Search for the cell housing the specified text and yield its [x, y] center coordinate. 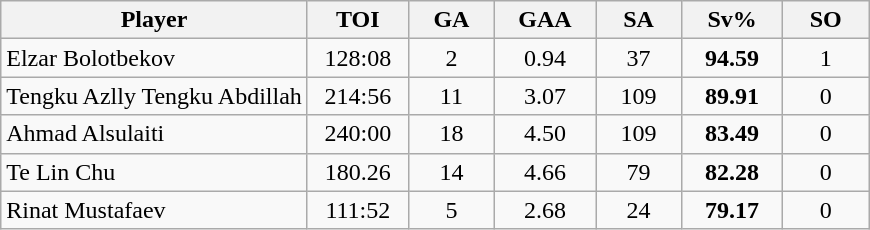
18 [451, 134]
11 [451, 96]
2.68 [544, 210]
24 [639, 210]
89.91 [732, 96]
4.66 [544, 172]
GAA [544, 20]
79 [639, 172]
0.94 [544, 58]
Ahmad Alsulaiti [154, 134]
5 [451, 210]
214:56 [358, 96]
Rinat Mustafaev [154, 210]
Elzar Bolotbekov [154, 58]
128:08 [358, 58]
SA [639, 20]
82.28 [732, 172]
180.26 [358, 172]
79.17 [732, 210]
Sv% [732, 20]
Tengku Azlly Tengku Abdillah [154, 96]
14 [451, 172]
GA [451, 20]
94.59 [732, 58]
1 [826, 58]
TOI [358, 20]
4.50 [544, 134]
Te Lin Chu [154, 172]
SO [826, 20]
2 [451, 58]
37 [639, 58]
83.49 [732, 134]
3.07 [544, 96]
Player [154, 20]
111:52 [358, 210]
240:00 [358, 134]
